For the text-containing cell, return its midpoint in (X, Y) coordinate format. 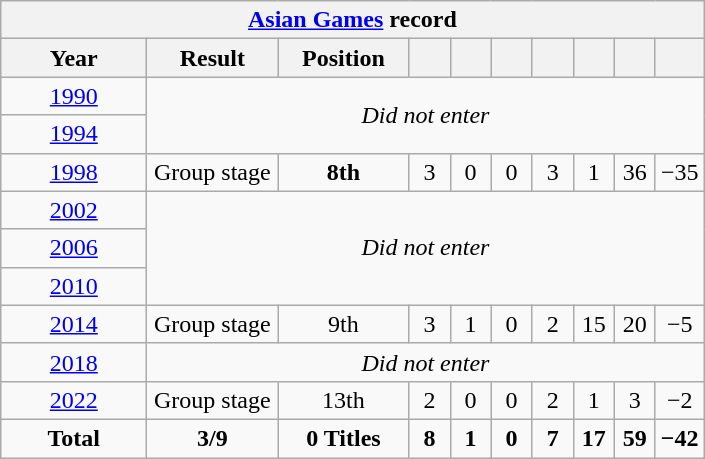
Total (74, 438)
Year (74, 58)
1990 (74, 96)
7 (552, 438)
20 (634, 324)
1994 (74, 134)
9th (344, 324)
−42 (680, 438)
2010 (74, 286)
17 (594, 438)
15 (594, 324)
59 (634, 438)
2006 (74, 248)
−2 (680, 400)
2022 (74, 400)
0 Titles (344, 438)
36 (634, 172)
13th (344, 400)
8th (344, 172)
Asian Games record (352, 20)
Position (344, 58)
1998 (74, 172)
2014 (74, 324)
−5 (680, 324)
8 (430, 438)
3/9 (212, 438)
2002 (74, 210)
2018 (74, 362)
Result (212, 58)
−35 (680, 172)
